Identify which cell holds the provided text, then report its (X, Y) central coordinate. 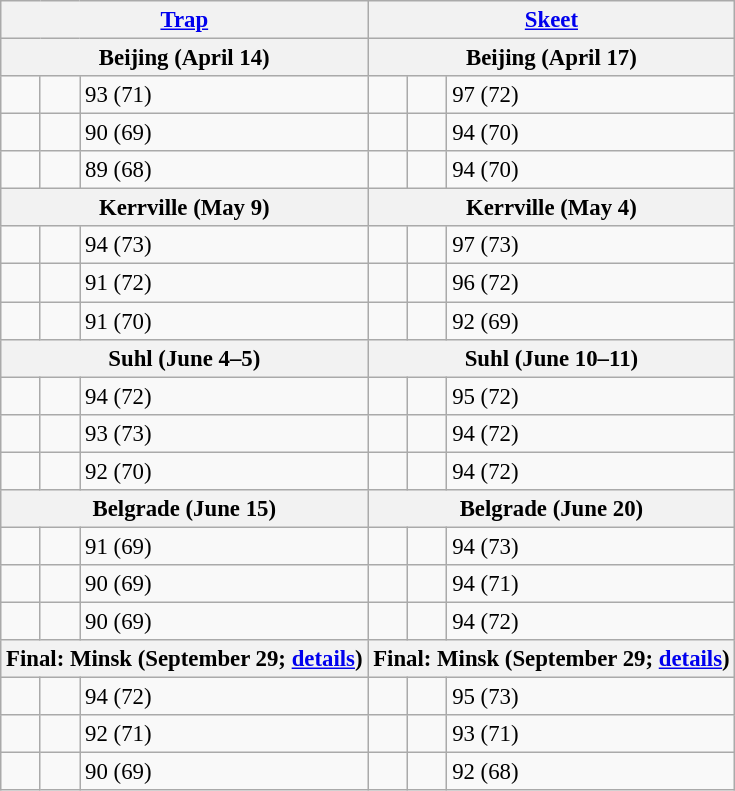
97 (73) (591, 245)
92 (68) (591, 772)
94 (71) (591, 584)
91 (70) (224, 321)
95 (73) (591, 697)
Belgrade (June 20) (552, 509)
92 (71) (224, 734)
91 (72) (224, 283)
Beijing (April 14) (184, 58)
92 (70) (224, 471)
93 (73) (224, 433)
97 (72) (591, 95)
Skeet (552, 20)
91 (69) (224, 546)
92 (69) (591, 321)
Suhl (June 10–11) (552, 358)
Belgrade (June 15) (184, 509)
Trap (184, 20)
Beijing (April 17) (552, 58)
Kerrville (May 4) (552, 208)
Suhl (June 4–5) (184, 358)
95 (72) (591, 396)
89 (68) (224, 170)
Kerrville (May 9) (184, 208)
96 (72) (591, 283)
